Capture the cell that displays the provided text and extract its [x, y] central coordinate. 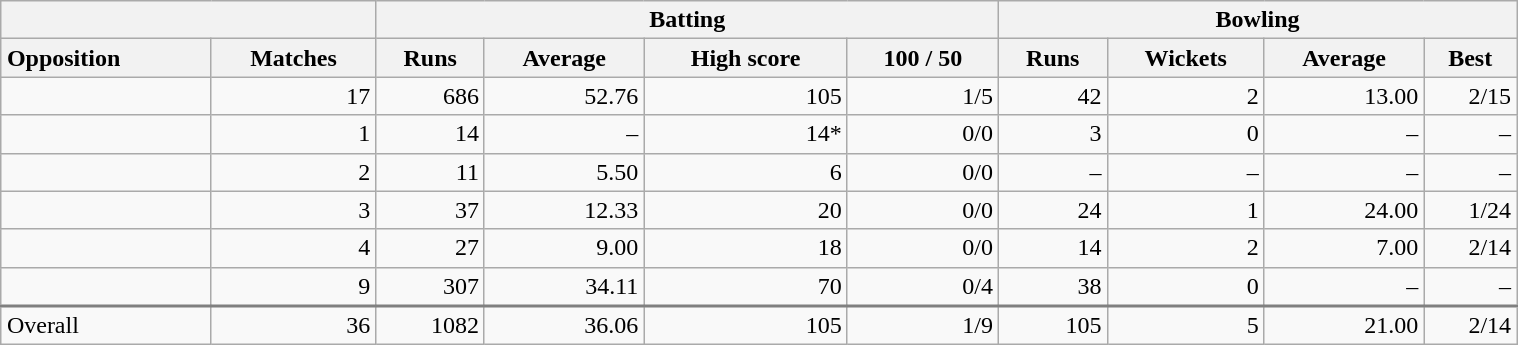
Best [1470, 58]
Opposition [106, 58]
24 [1052, 210]
7.00 [1344, 248]
14* [746, 134]
38 [1052, 286]
100 / 50 [922, 58]
9.00 [564, 248]
5 [1186, 326]
36.06 [564, 326]
21.00 [1344, 326]
24.00 [1344, 210]
Bowling [1257, 20]
42 [1052, 96]
1082 [430, 326]
20 [746, 210]
2/15 [1470, 96]
1/24 [1470, 210]
18 [746, 248]
4 [294, 248]
High score [746, 58]
Overall [106, 326]
17 [294, 96]
686 [430, 96]
1/9 [922, 326]
70 [746, 286]
1/5 [922, 96]
Batting [688, 20]
307 [430, 286]
Wickets [1186, 58]
0/4 [922, 286]
9 [294, 286]
Matches [294, 58]
6 [746, 172]
36 [294, 326]
11 [430, 172]
52.76 [564, 96]
12.33 [564, 210]
13.00 [1344, 96]
37 [430, 210]
34.11 [564, 286]
27 [430, 248]
5.50 [564, 172]
